Return the (X, Y) coordinate for the center point of the cell that contains the specified text.  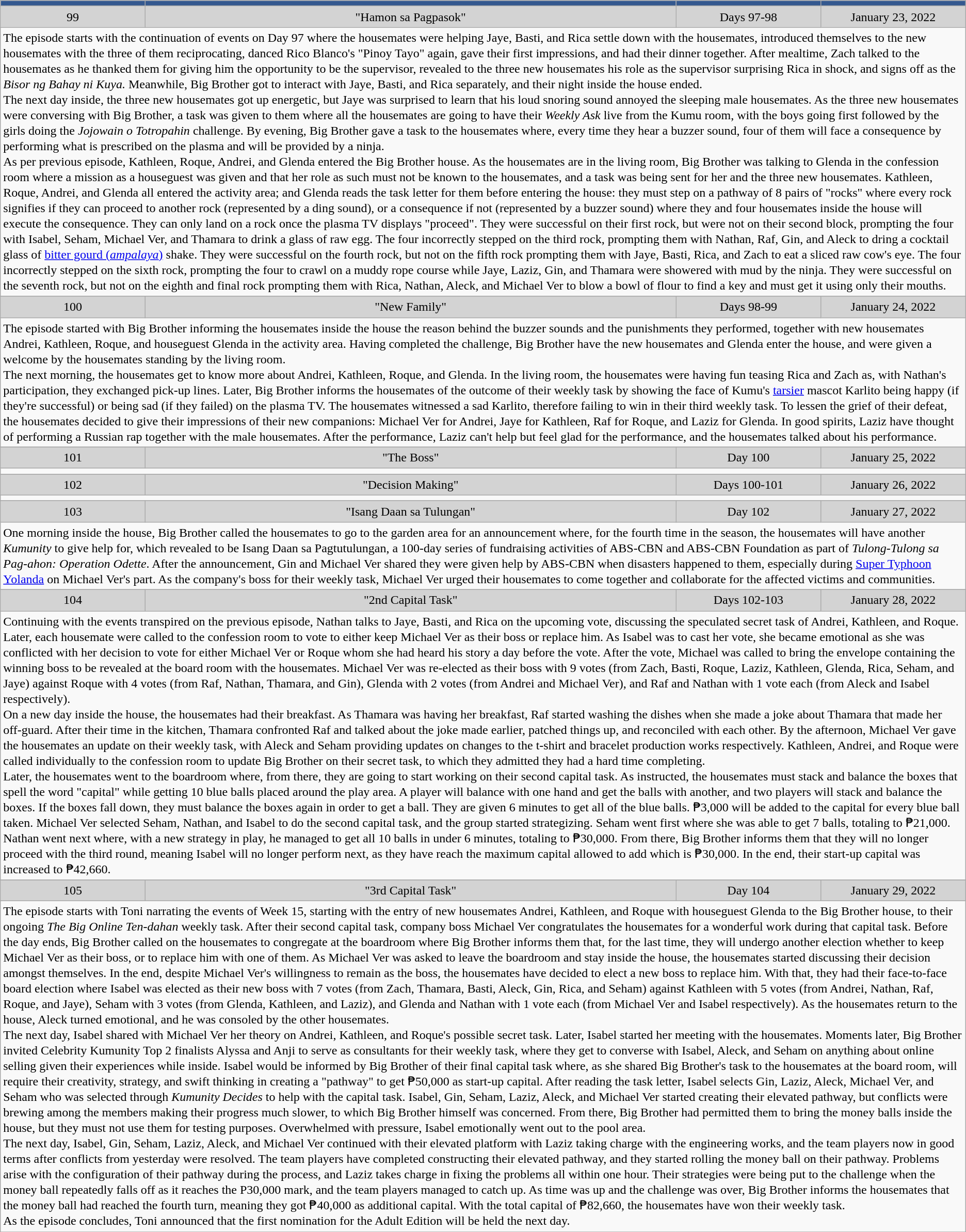
January 23, 2022 (894, 17)
"Isang Daan sa Tulungan" (411, 511)
103 (73, 511)
104 (73, 600)
Day 104 (748, 891)
Days 100-101 (748, 484)
January 24, 2022 (894, 307)
"3rd Capital Task" (411, 891)
January 26, 2022 (894, 484)
99 (73, 17)
"Hamon sa Pagpasok" (411, 17)
Days 97-98 (748, 17)
102 (73, 484)
Days 102-103 (748, 600)
January 27, 2022 (894, 511)
"2nd Capital Task" (411, 600)
Days 98-99 (748, 307)
January 28, 2022 (894, 600)
"Decision Making" (411, 484)
105 (73, 891)
Day 102 (748, 511)
"The Boss" (411, 457)
"New Family" (411, 307)
January 25, 2022 (894, 457)
Day 100 (748, 457)
101 (73, 457)
January 29, 2022 (894, 891)
100 (73, 307)
